Return (x, y) of the center of cell containing provided text 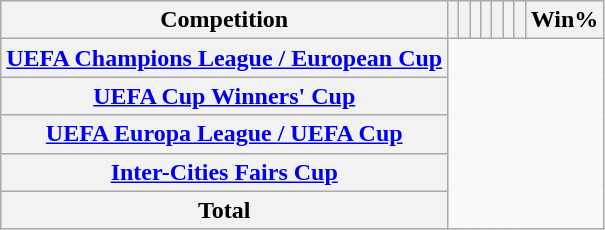
Competition (224, 20)
UEFA Europa League / UEFA Cup (224, 134)
UEFA Champions League / European Cup (224, 58)
UEFA Cup Winners' Cup (224, 96)
Win% (564, 20)
Total (224, 210)
Inter-Cities Fairs Cup (224, 172)
